Find where the given text appears and provide that cell's center as [X, Y] coordinate. 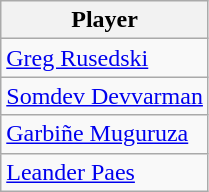
Player [105, 20]
Leander Paes [105, 172]
Somdev Devvarman [105, 96]
Greg Rusedski [105, 58]
Garbiñe Muguruza [105, 134]
